Extract the (x, y) coordinate from the center of the cell holding the provided text.  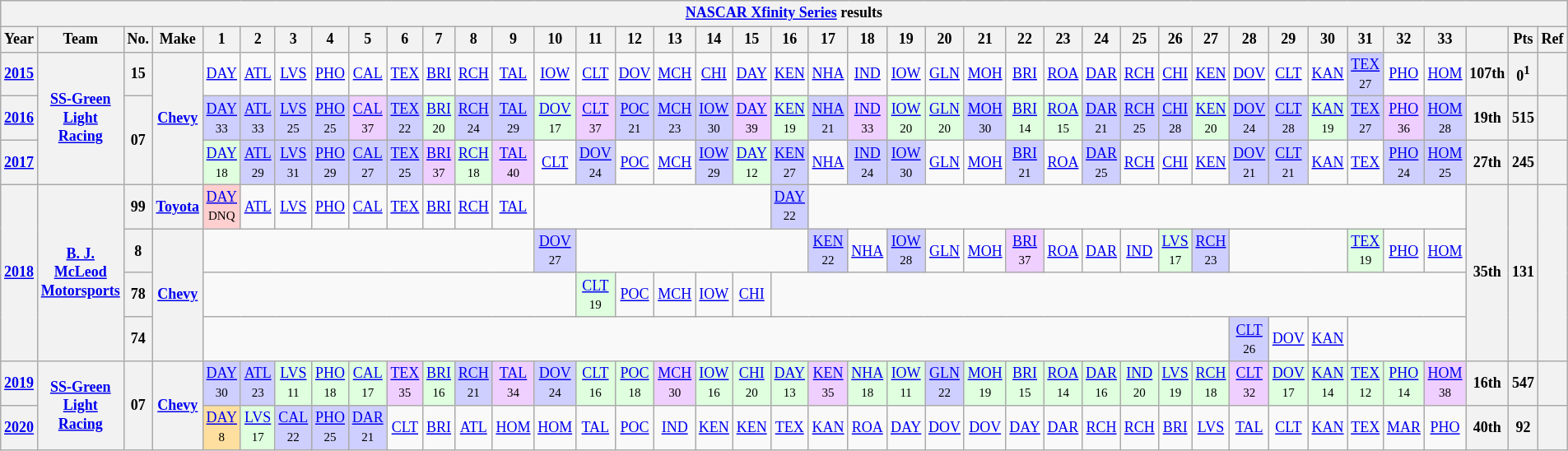
ATL29 (258, 162)
Toyota (178, 207)
2019 (20, 384)
TEX22 (405, 119)
2016 (20, 119)
33 (1445, 40)
TEX25 (405, 162)
NASCAR Xfinity Series results (784, 13)
HOM28 (1445, 119)
CLT26 (1249, 339)
No. (138, 40)
5 (367, 40)
17 (828, 40)
DAY33 (221, 119)
PHO18 (331, 384)
HOM38 (1445, 384)
515 (1524, 119)
99 (138, 207)
KEN22 (828, 251)
BRI15 (1025, 384)
MCH30 (675, 384)
IOW11 (906, 384)
IND33 (868, 119)
16 (789, 40)
18 (868, 40)
IOW16 (714, 384)
BRI16 (440, 384)
KAN19 (1328, 119)
20 (945, 40)
HOM25 (1445, 162)
PHO24 (1404, 162)
31 (1366, 40)
2015 (20, 74)
DAY39 (751, 119)
LVS19 (1175, 384)
DAR16 (1101, 384)
ROA14 (1063, 384)
KEN27 (789, 162)
ROA15 (1063, 119)
30 (1328, 40)
28 (1249, 40)
BRI20 (440, 119)
CLT37 (595, 119)
RCH24 (473, 119)
KEN35 (828, 384)
BRI14 (1025, 119)
CHI20 (751, 384)
131 (1524, 273)
27 (1211, 40)
Team (81, 40)
3 (293, 40)
CLT32 (1249, 384)
IND20 (1139, 384)
MOH19 (984, 384)
DOV27 (555, 251)
35th (1487, 273)
CAL22 (293, 427)
DOV21 (1249, 162)
22 (1025, 40)
21 (984, 40)
RCH25 (1139, 119)
547 (1524, 384)
TAL34 (514, 384)
23 (1063, 40)
LVS31 (293, 162)
32 (1404, 40)
CAL27 (367, 162)
14 (714, 40)
LVS25 (293, 119)
2017 (20, 162)
29 (1289, 40)
RCH23 (1211, 251)
27th (1487, 162)
Make (178, 40)
POC18 (635, 384)
MAR (1404, 427)
10 (555, 40)
13 (675, 40)
19th (1487, 119)
4 (331, 40)
DAY13 (789, 384)
IOW20 (906, 119)
Ref (1552, 40)
245 (1524, 162)
19 (906, 40)
PHO14 (1404, 384)
9 (514, 40)
01 (1524, 74)
CLT16 (595, 384)
TEX35 (405, 384)
PHO29 (331, 162)
25 (1139, 40)
2018 (20, 273)
12 (635, 40)
ATL23 (258, 384)
DAY30 (221, 384)
IOW29 (714, 162)
92 (1524, 427)
40th (1487, 427)
B. J. McLeod Motorsports (81, 273)
LVS11 (293, 384)
DAY8 (221, 427)
6 (405, 40)
CAL37 (367, 119)
IND24 (868, 162)
Year (20, 40)
PHO36 (1404, 119)
CLT28 (1289, 119)
1 (221, 40)
2 (258, 40)
74 (138, 339)
16th (1487, 384)
DAY12 (751, 162)
KAN14 (1328, 384)
MOH30 (984, 119)
DAR25 (1101, 162)
NHA18 (868, 384)
DAY18 (221, 162)
DAYDNQ (221, 207)
BRI21 (1025, 162)
TAL40 (514, 162)
ATL33 (258, 119)
NHA21 (828, 119)
KEN19 (789, 119)
24 (1101, 40)
Pts (1524, 40)
2020 (20, 427)
DAY22 (789, 207)
MCH23 (675, 119)
RCH21 (473, 384)
POC21 (635, 119)
CAL17 (367, 384)
TEX12 (1366, 384)
KEN20 (1211, 119)
GLN22 (945, 384)
CLT19 (595, 295)
107th (1487, 74)
CHI28 (1175, 119)
TAL29 (514, 119)
GLN20 (945, 119)
26 (1175, 40)
11 (595, 40)
CLT21 (1289, 162)
IOW28 (906, 251)
TEX19 (1366, 251)
7 (440, 40)
78 (138, 295)
